Search for the cell housing the specified text and yield its (x, y) center coordinate. 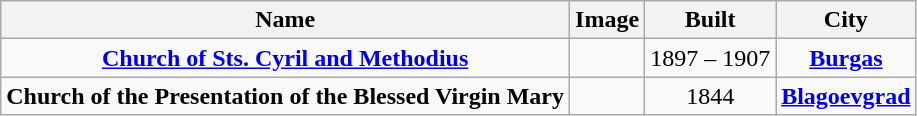
Burgas (846, 58)
1897 – 1907 (710, 58)
Church of the Presentation of the Blessed Virgin Mary (286, 96)
Name (286, 20)
Church of Sts. Cyril and Methodius (286, 58)
Built (710, 20)
City (846, 20)
Blagoevgrad (846, 96)
1844 (710, 96)
Image (608, 20)
